Determine the [x, y] coordinate at the center of the cell enclosing the given text.  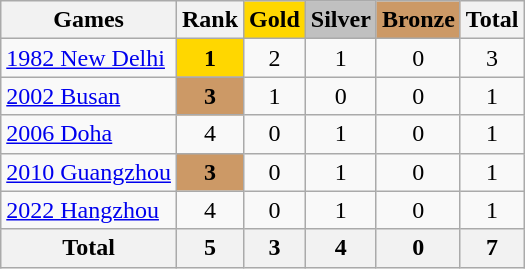
Bronze [418, 20]
5 [210, 248]
2 [275, 58]
2002 Busan [89, 96]
Silver [340, 20]
Games [89, 20]
2006 Doha [89, 134]
1982 New Delhi [89, 58]
2010 Guangzhou [89, 172]
Gold [275, 20]
Rank [210, 20]
2022 Hangzhou [89, 210]
7 [492, 248]
